Search for the cell housing the specified text and yield its [x, y] center coordinate. 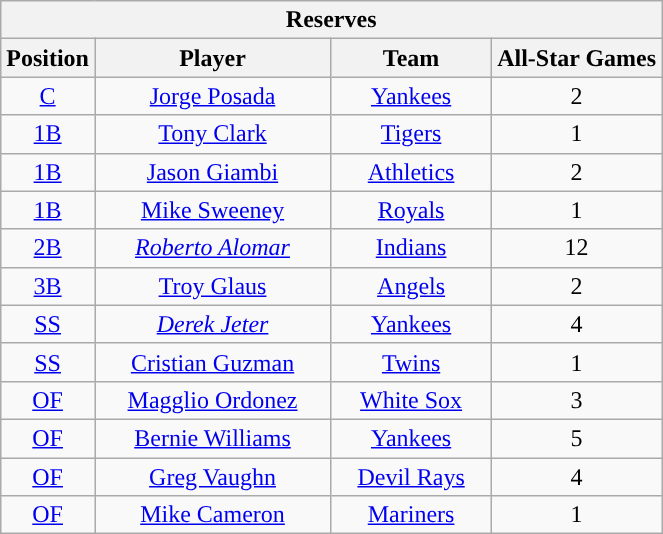
Mariners [412, 515]
Royals [412, 210]
Tigers [412, 134]
Jorge Posada [212, 96]
12 [577, 248]
Derek Jeter [212, 324]
All-Star Games [577, 58]
Tony Clark [212, 134]
Mike Sweeney [212, 210]
White Sox [412, 400]
3B [48, 286]
Athletics [412, 172]
Mike Cameron [212, 515]
Angels [412, 286]
C [48, 96]
Team [412, 58]
3 [577, 400]
Position [48, 58]
Roberto Alomar [212, 248]
Devil Rays [412, 477]
Cristian Guzman [212, 362]
2B [48, 248]
Indians [412, 248]
Jason Giambi [212, 172]
Greg Vaughn [212, 477]
Reserves [332, 20]
Bernie Williams [212, 438]
Player [212, 58]
5 [577, 438]
Magglio Ordonez [212, 400]
Twins [412, 362]
Troy Glaus [212, 286]
